Determine the (x, y) coordinate at the center of the cell enclosing the given text.  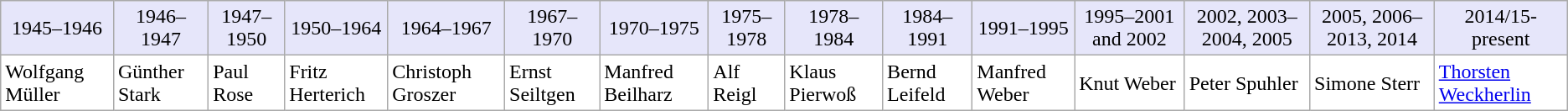
2002, 2003–2004, 2005 (1246, 29)
1967–1970 (553, 29)
Wolfgang Müller (57, 82)
Thorsten Weckherlin (1501, 82)
1978–1984 (834, 29)
1947–1950 (246, 29)
Christoph Groszer (446, 82)
Simone Sterr (1372, 82)
2005, 2006–2013, 2014 (1372, 29)
Manfred Beilharz (654, 82)
Knut Weber (1130, 82)
1995–2001 and 2002 (1130, 29)
1950–1964 (337, 29)
Manfred Weber (1024, 82)
1964–1967 (446, 29)
Günther Stark (161, 82)
Alf Reigl (747, 82)
Bernd Leifeld (928, 82)
1975–1978 (747, 29)
Peter Spuhler (1246, 82)
Klaus Pierwoß (834, 82)
2014/15-present (1501, 29)
1984–1991 (928, 29)
Fritz Herterich (337, 82)
Paul Rose (246, 82)
1991–1995 (1024, 29)
1945–1946 (57, 29)
1970–1975 (654, 29)
Ernst Seiltgen (553, 82)
1946–1947 (161, 29)
